Output the [x, y] coordinate of the center of the cell containing the given text.  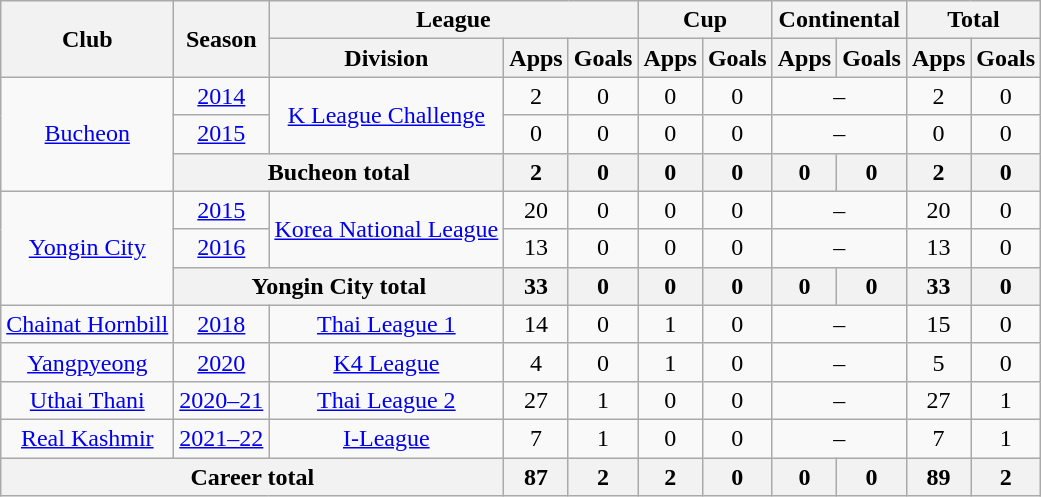
Chainat Hornbill [88, 324]
Real Kashmir [88, 438]
5 [938, 362]
K4 League [386, 362]
Yongin City total [339, 286]
Uthai Thani [88, 400]
Thai League 1 [386, 324]
League [454, 20]
Career total [252, 477]
Season [222, 39]
Thai League 2 [386, 400]
Cup [705, 20]
15 [938, 324]
2016 [222, 248]
14 [536, 324]
Bucheon [88, 134]
2020 [222, 362]
4 [536, 362]
87 [536, 477]
Yangpyeong [88, 362]
Korea National League [386, 229]
2020–21 [222, 400]
2021–22 [222, 438]
2014 [222, 96]
Total [973, 20]
Division [386, 58]
Yongin City [88, 248]
89 [938, 477]
Continental [839, 20]
K League Challenge [386, 115]
I-League [386, 438]
Club [88, 39]
Bucheon total [339, 172]
2018 [222, 324]
